Scan for the cell matching the given text and deliver its [x, y] coordinate at center. 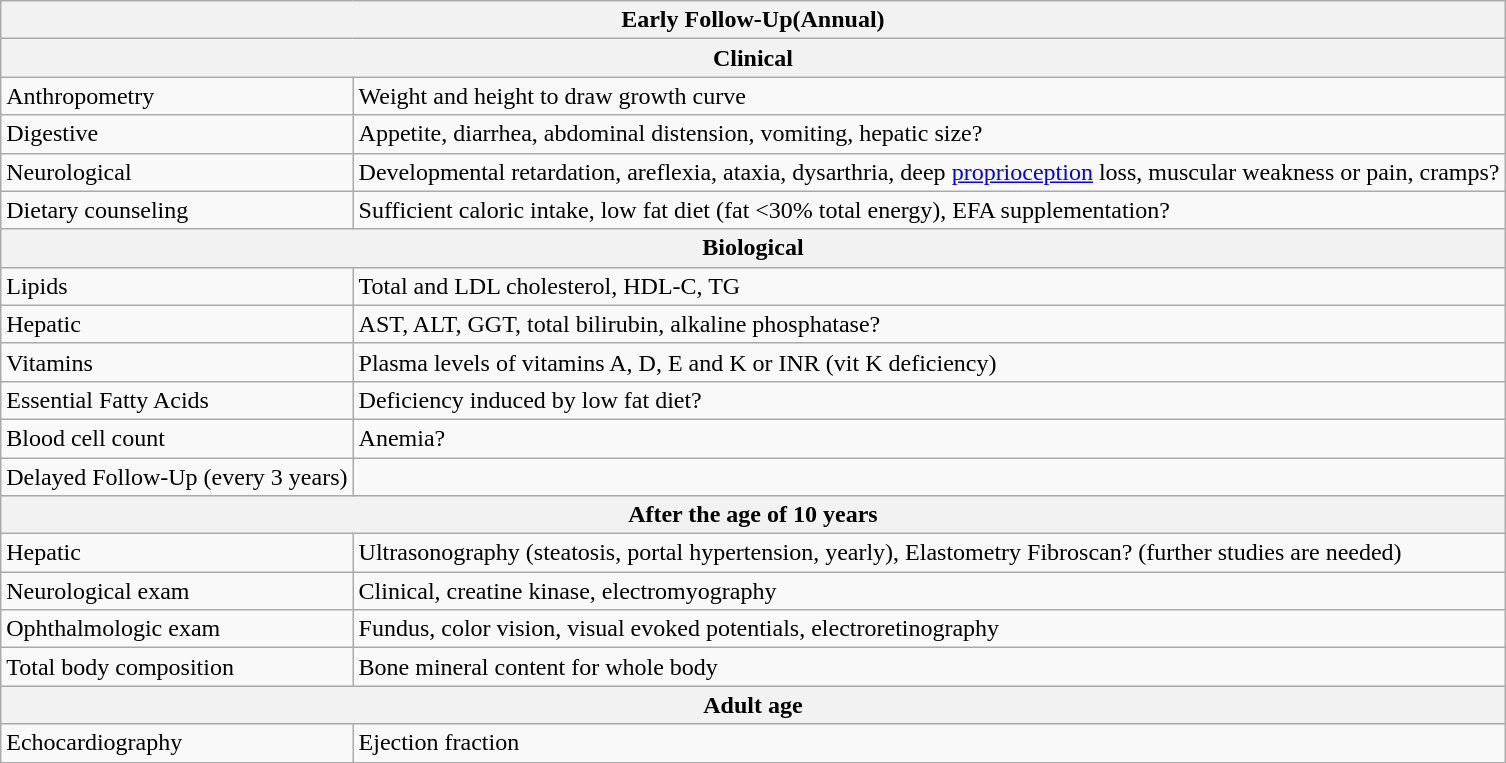
Developmental retardation, areflexia, ataxia, dysarthria, deep proprioception loss, muscular weakness or pain, cramps? [929, 172]
Fundus, color vision, visual evoked potentials, electroretinography [929, 629]
Ejection fraction [929, 743]
AST, ALT, GGT, total bilirubin, alkaline phosphatase? [929, 324]
Anthropometry [177, 96]
Clinical, creatine kinase, electromyography [929, 591]
Biological [753, 248]
Neurological exam [177, 591]
Dietary counseling [177, 210]
Neurological [177, 172]
Vitamins [177, 362]
Early Follow-Up(Annual) [753, 20]
Plasma levels of vitamins A, D, E and K or INR (vit K deficiency) [929, 362]
Sufficient caloric intake, low fat diet (fat <30% total energy), EFA supplementation? [929, 210]
Deficiency induced by low fat diet? [929, 400]
Ophthalmologic exam [177, 629]
Adult age [753, 705]
Blood cell count [177, 438]
Total and LDL cholesterol, HDL-C, TG [929, 286]
Bone mineral content for whole body [929, 667]
After the age of 10 years [753, 515]
Echocardiography [177, 743]
Ultrasonography (steatosis, portal hypertension, yearly), Elastometry Fibroscan? (further studies are needed) [929, 553]
Clinical [753, 58]
Anemia? [929, 438]
Essential Fatty Acids [177, 400]
Digestive [177, 134]
Delayed Follow-Up (every 3 years) [177, 477]
Total body composition [177, 667]
Weight and height to draw growth curve [929, 96]
Lipids [177, 286]
Appetite, diarrhea, abdominal distension, vomiting, hepatic size? [929, 134]
